Locate the cell with the specified text and output its [X, Y] center coordinate. 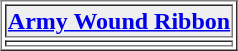
Army Wound Ribbon [119, 20]
